Extract the [X, Y] coordinate from the center of the cell holding the provided text.  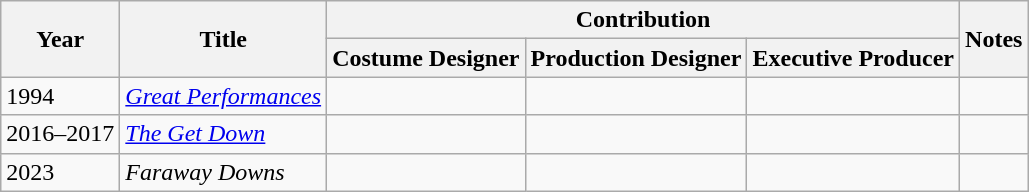
Great Performances [224, 96]
Year [60, 39]
The Get Down [224, 134]
Production Designer [636, 58]
Faraway Downs [224, 172]
Title [224, 39]
Executive Producer [854, 58]
2023 [60, 172]
Notes [994, 39]
Contribution [644, 20]
1994 [60, 96]
Costume Designer [426, 58]
2016–2017 [60, 134]
